Scan for the cell matching the given text and deliver its [x, y] coordinate at center. 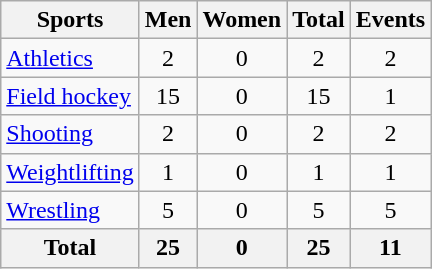
11 [390, 248]
Shooting [70, 134]
Sports [70, 20]
Weightlifting [70, 172]
Women [242, 20]
Events [390, 20]
Athletics [70, 58]
Field hockey [70, 96]
Men [168, 20]
Wrestling [70, 210]
